Provide the [x, y] coordinate of the cell's center where the given text is located.  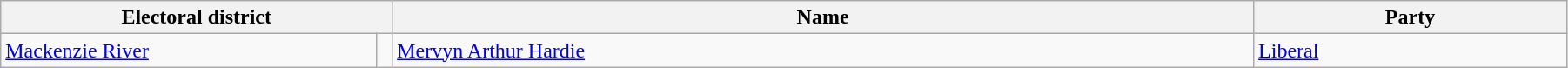
Mervyn Arthur Hardie [823, 51]
Liberal [1411, 51]
Party [1411, 17]
Name [823, 17]
Electoral district [197, 17]
Mackenzie River [189, 51]
